Pinpoint the cell where the given text exists, returning its [X, Y] midpoint coordinate. 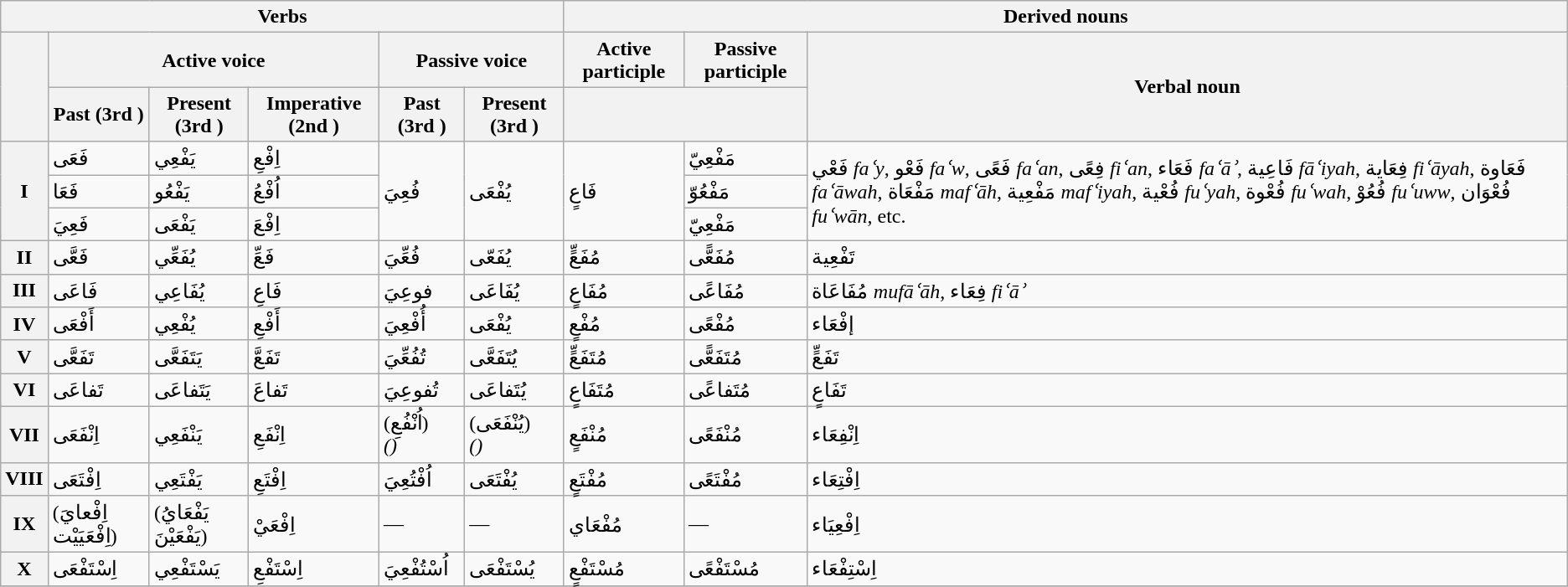
I [24, 191]
مُنْفَعًى [745, 434]
مَفْعُوّ [745, 191]
يُفْتَعَى [514, 479]
فَاعِ [314, 291]
مُفَاعَاة mufāʿāh, فِعَاء fiʿāʾ [1188, 291]
تُفوعِيَ [422, 390]
مُفْعٍ [623, 324]
مُتَفاعًى [745, 390]
فوعِيَ [422, 291]
مُفْتَعٍ [623, 479]
اِفْتِعَاء [1188, 479]
Active participle [623, 60]
Active voice [213, 60]
فُعِيَ [422, 191]
مُفَعٍّ [623, 258]
تُفُعِّيَ [422, 357]
مُفَعًّى [745, 258]
IX [24, 524]
يَفْعِي [199, 158]
فَعِيَ [99, 224]
اُفْتُعِيَ [422, 479]
فَعِّ [314, 258]
يَتَفَعَّى [199, 357]
V [24, 357]
اُفْعُ [314, 191]
اِفْعِيَاء [1188, 524]
Verbs [283, 17]
مُفَاعًى [745, 291]
IV [24, 324]
يَنْفَعِي [199, 434]
فَعَا [99, 191]
مُتَفَاعٍ [623, 390]
اِفْعِ [314, 158]
(يَفْعَايُ (يَفْعَيْنَ [199, 524]
إفْعَاء [1188, 324]
أَفْعِ [314, 324]
III [24, 291]
اِسْتَفْعِ [314, 569]
اِسْتِفْعَاء [1188, 569]
مُتَفَعٍّ [623, 357]
اِفْعَ [314, 224]
اِفْعَيْ [314, 524]
اِفْتَعَى [99, 479]
يُفَاعِي [199, 291]
أُفْعِيَ [422, 324]
تَفَاعٍ [1188, 390]
يُتَفَعَّى [514, 357]
Derived nouns [1065, 17]
يُفَاعَى [514, 291]
فَاعٍ [623, 191]
تَفَعَّى [99, 357]
مُفْعًى [745, 324]
تَفَعَّ [314, 357]
Imperative (2nd ) [314, 114]
تَفاعَ [314, 390]
Passive participle [745, 60]
أَفْعَى [99, 324]
مُفْتَعًى [745, 479]
اِنْفِعَاء [1188, 434]
يَفْعَى [199, 224]
فَاعَى [99, 291]
فَعَّى [99, 258]
VIII [24, 479]
يُسْتَفْعَى [514, 569]
مُنْفَعٍ [623, 434]
يُتَفاعَى [514, 390]
اِسْتَفْعَى [99, 569]
VII [24, 434]
اُسْتُفْعِيَ [422, 569]
II [24, 258]
يَفْعُو [199, 191]
مُسْتَفْعًى [745, 569]
(اُنْفُعِ)() [422, 434]
فُعِّيَ [422, 258]
تَفْعِية [1188, 258]
اِفْتَعِ [314, 479]
تَفَعٍّ [1188, 357]
يَسْتَفْعِي [199, 569]
تَفاعَى [99, 390]
(يُنْفَعَى)() [514, 434]
يُفَعِّي [199, 258]
مُسْتَفْعٍ [623, 569]
مُفْعَاي [623, 524]
يُفَعّى [514, 258]
Passive voice [472, 60]
مُتَفَعًّى [745, 357]
يَتَفاعَى [199, 390]
X [24, 569]
اِنْفَعَى [99, 434]
VI [24, 390]
(اِفْعايَ (اِفْعَيَيْت [99, 524]
يُفْعِي [199, 324]
فَعَى [99, 158]
يَفْتَعِي [199, 479]
Verbal noun [1188, 87]
اِنْفَعِ [314, 434]
مُفَاعٍ [623, 291]
